Detect which cell encompasses the target text, then output its [x, y] center coordinate. 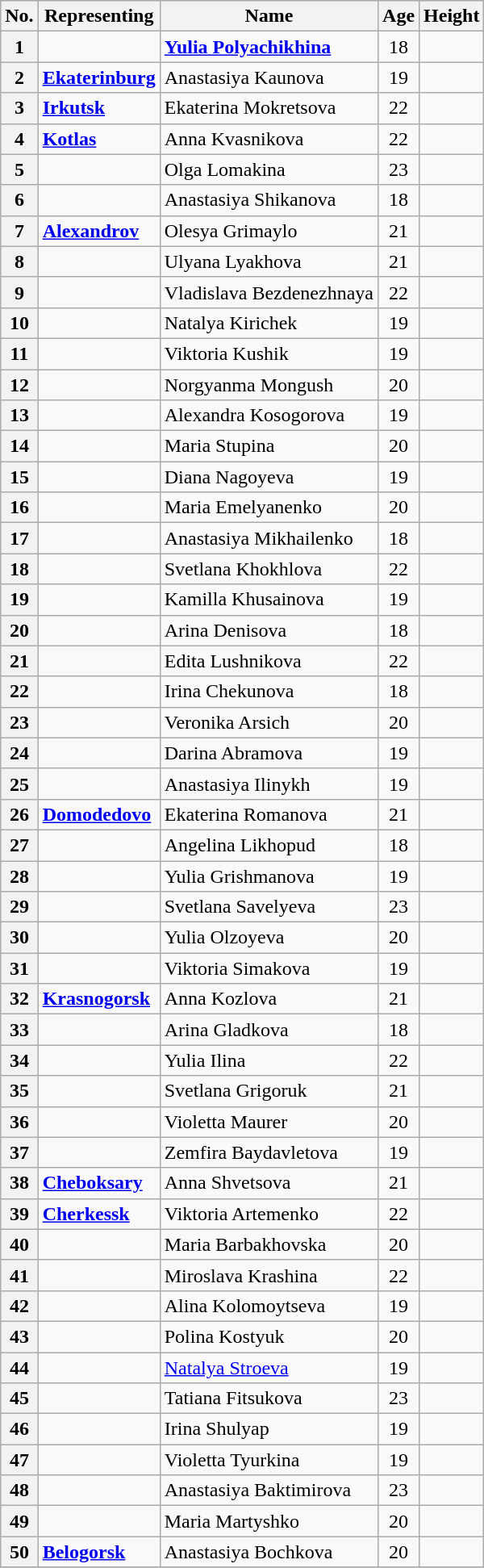
45 [19, 1399]
Edita Lushnikova [269, 661]
27 [19, 845]
Height [452, 16]
Zemfira Baydavletova [269, 1152]
39 [19, 1214]
Arina Denisova [269, 630]
Viktoria Simakova [269, 968]
Anastasiya Kaunova [269, 77]
46 [19, 1429]
Maria Barbakhovska [269, 1244]
Tatiana Fitsukova [269, 1399]
Yulia Olzoyeva [269, 938]
16 [19, 508]
33 [19, 1030]
Irina Shulyap [269, 1429]
Norgyanma Mongush [269, 385]
50 [19, 1552]
37 [19, 1152]
11 [19, 353]
43 [19, 1336]
Angelina Likhopud [269, 845]
13 [19, 416]
Yulia Polyachikhina [269, 47]
Diana Nagoyeva [269, 477]
Maria Emelyanenko [269, 508]
9 [19, 292]
5 [19, 169]
Kotlas [98, 139]
Domodedovo [98, 814]
17 [19, 538]
6 [19, 200]
25 [19, 784]
Alexandra Kosogorova [269, 416]
Belogorsk [98, 1552]
24 [19, 753]
Miroslava Krashina [269, 1275]
10 [19, 323]
Maria Martyshko [269, 1521]
Anna Shvetsova [269, 1183]
Cherkessk [98, 1214]
Kamilla Khusainova [269, 600]
Maria Stupina [269, 446]
47 [19, 1460]
40 [19, 1244]
42 [19, 1306]
Yulia Grishmanova [269, 876]
No. [19, 16]
Olga Lomakina [269, 169]
Vladislava Bezdenezhnaya [269, 292]
Anastasiya Mikhailenko [269, 538]
12 [19, 385]
Representing [98, 16]
Irkutsk [98, 108]
8 [19, 261]
29 [19, 907]
2 [19, 77]
49 [19, 1521]
Polina Kostyuk [269, 1336]
48 [19, 1491]
Alexandrov [98, 231]
Natalya Kirichek [269, 323]
38 [19, 1183]
44 [19, 1368]
Ekaterina Romanova [269, 814]
Anastasiya Ilinykh [269, 784]
Anastasiya Bochkova [269, 1552]
Violetta Maurer [269, 1122]
Olesya Grimaylo [269, 231]
Yulia Ilina [269, 1060]
4 [19, 139]
Natalya Stroeva [269, 1368]
14 [19, 446]
Anna Kvasnikova [269, 139]
Irina Chekunova [269, 692]
15 [19, 477]
Arina Gladkova [269, 1030]
Svetlana Savelyeva [269, 907]
Svetlana Khokhlova [269, 569]
Cheboksary [98, 1183]
32 [19, 999]
Name [269, 16]
34 [19, 1060]
31 [19, 968]
Svetlana Grigoruk [269, 1091]
Anastasiya Baktimirova [269, 1491]
41 [19, 1275]
Alina Kolomoytseva [269, 1306]
Ekaterinburg [98, 77]
Viktoria Kushik [269, 353]
Violetta Tyurkina [269, 1460]
Veronika Arsich [269, 722]
35 [19, 1091]
3 [19, 108]
Krasnogorsk [98, 999]
Anna Kozlova [269, 999]
30 [19, 938]
Age [398, 16]
36 [19, 1122]
28 [19, 876]
Darina Abramova [269, 753]
Ekaterina Mokretsova [269, 108]
Viktoria Artemenko [269, 1214]
1 [19, 47]
7 [19, 231]
Ulyana Lyakhova [269, 261]
26 [19, 814]
Anastasiya Shikanova [269, 200]
